Extract the (x, y) coordinate from the center of the cell holding the provided text.  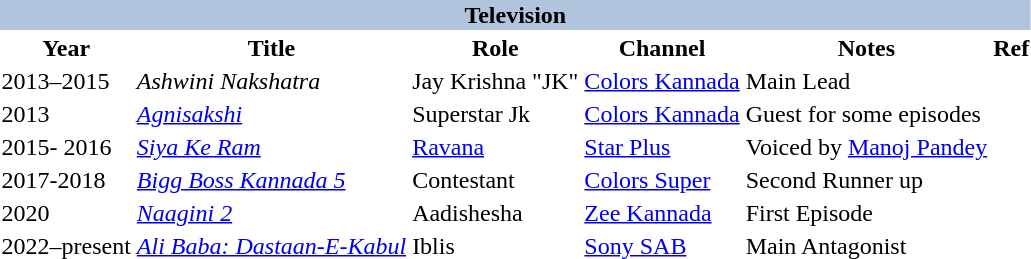
Agnisakshi (271, 114)
Guest for some episodes (866, 114)
2013 (66, 114)
Siya Ke Ram (271, 147)
First Episode (866, 213)
2020 (66, 213)
Voiced by Manoj Pandey (866, 147)
Bigg Boss Kannada 5 (271, 180)
Year (66, 48)
Title (271, 48)
Contestant (496, 180)
Aadishesha (496, 213)
Ravana (496, 147)
Channel (662, 48)
Jay Krishna "JK" (496, 81)
Role (496, 48)
Television (516, 15)
2013–2015 (66, 81)
Ashwini Nakshatra (271, 81)
Naagini 2 (271, 213)
Colors Super (662, 180)
Superstar Jk (496, 114)
Main Lead (866, 81)
Zee Kannada (662, 213)
Second Runner up (866, 180)
Ref (1012, 48)
2017-2018 (66, 180)
Star Plus (662, 147)
Notes (866, 48)
2015- 2016 (66, 147)
